Find where the given text appears and provide that cell's center as (x, y) coordinate. 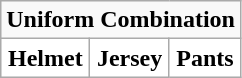
Pants (204, 58)
Jersey (130, 58)
Helmet (46, 58)
Uniform Combination (121, 20)
